Provide the [X, Y] coordinate of the cell's center where the given text is located.  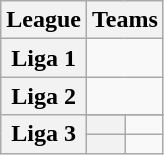
Liga 2 [44, 96]
Liga 3 [44, 134]
League [44, 20]
Liga 1 [44, 58]
Teams [124, 20]
